Scan for the cell matching the given text and deliver its (x, y) coordinate at center. 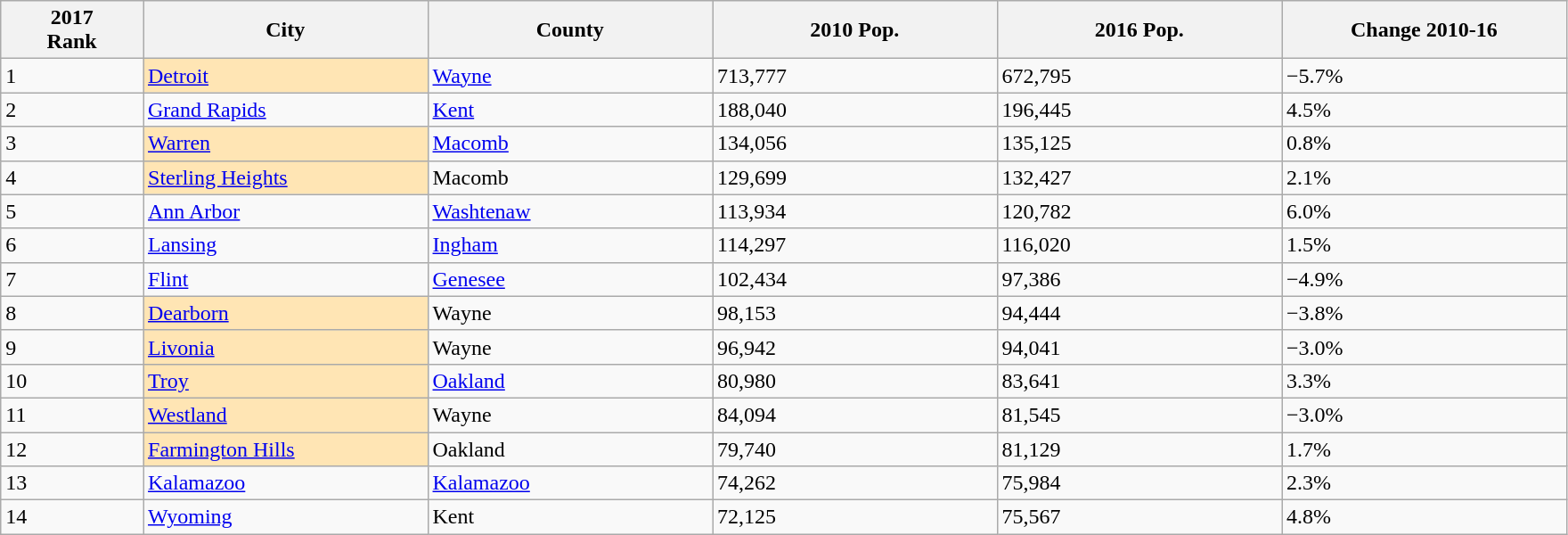
3.3% (1424, 381)
97,386 (1139, 279)
196,445 (1139, 110)
84,094 (855, 415)
Farmington Hills (285, 449)
6 (72, 245)
2017Rank (72, 30)
Detroit (285, 76)
2016 Pop. (1139, 30)
City (285, 30)
13 (72, 483)
Wyoming (285, 517)
4.5% (1424, 110)
129,699 (855, 177)
94,444 (1139, 313)
County (570, 30)
74,262 (855, 483)
−3.8% (1424, 313)
Washtenaw (570, 211)
2 (72, 110)
72,125 (855, 517)
Flint (285, 279)
0.8% (1424, 144)
Lansing (285, 245)
83,641 (1139, 381)
1.7% (1424, 449)
2.3% (1424, 483)
114,297 (855, 245)
96,942 (855, 347)
Livonia (285, 347)
134,056 (855, 144)
Ann Arbor (285, 211)
Warren (285, 144)
−5.7% (1424, 76)
Ingham (570, 245)
9 (72, 347)
3 (72, 144)
98,153 (855, 313)
7 (72, 279)
Troy (285, 381)
6.0% (1424, 211)
188,040 (855, 110)
79,740 (855, 449)
10 (72, 381)
81,545 (1139, 415)
102,434 (855, 279)
Sterling Heights (285, 177)
Westland (285, 415)
Genesee (570, 279)
116,020 (1139, 245)
81,129 (1139, 449)
Dearborn (285, 313)
11 (72, 415)
Change 2010-16 (1424, 30)
135,125 (1139, 144)
14 (72, 517)
713,777 (855, 76)
132,427 (1139, 177)
1.5% (1424, 245)
672,795 (1139, 76)
Grand Rapids (285, 110)
5 (72, 211)
80,980 (855, 381)
75,567 (1139, 517)
4.8% (1424, 517)
113,934 (855, 211)
−4.9% (1424, 279)
2.1% (1424, 177)
120,782 (1139, 211)
94,041 (1139, 347)
75,984 (1139, 483)
8 (72, 313)
1 (72, 76)
2010 Pop. (855, 30)
4 (72, 177)
12 (72, 449)
